Output the [X, Y] coordinate of the center of the cell containing the given text.  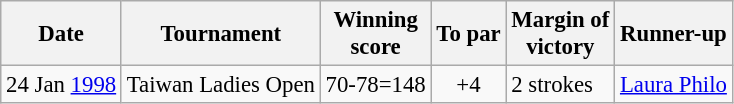
Margin ofvictory [560, 34]
Winningscore [376, 34]
+4 [468, 85]
To par [468, 34]
24 Jan 1998 [62, 85]
70-78=148 [376, 85]
Tournament [220, 34]
2 strokes [560, 85]
Taiwan Ladies Open [220, 85]
Runner-up [674, 34]
Date [62, 34]
Laura Philo [674, 85]
